Pinpoint the cell where the given text exists, returning its (X, Y) midpoint coordinate. 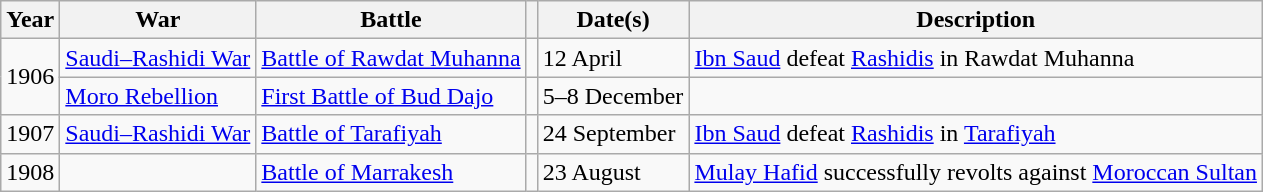
Battle (391, 20)
1908 (30, 172)
23 August (613, 172)
Description (976, 20)
First Battle of Bud Dajo (391, 96)
Ibn Saud defeat Rashidis in Tarafiyah (976, 134)
Ibn Saud defeat Rashidis in Rawdat Muhanna (976, 58)
Battle of Marrakesh (391, 172)
1906 (30, 77)
5–8 December (613, 96)
Mulay Hafid successfully revolts against Moroccan Sultan (976, 172)
Battle of Tarafiyah (391, 134)
War (158, 20)
24 September (613, 134)
12 April (613, 58)
Moro Rebellion (158, 96)
1907 (30, 134)
Date(s) (613, 20)
Year (30, 20)
Battle of Rawdat Muhanna (391, 58)
